Detect which cell encompasses the target text, then output its [x, y] center coordinate. 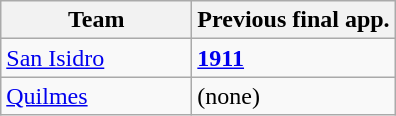
(none) [294, 96]
Quilmes [96, 96]
Team [96, 20]
Previous final app. [294, 20]
San Isidro [96, 58]
1911 [294, 58]
